Extract the (x, y) coordinate from the center of the cell holding the provided text.  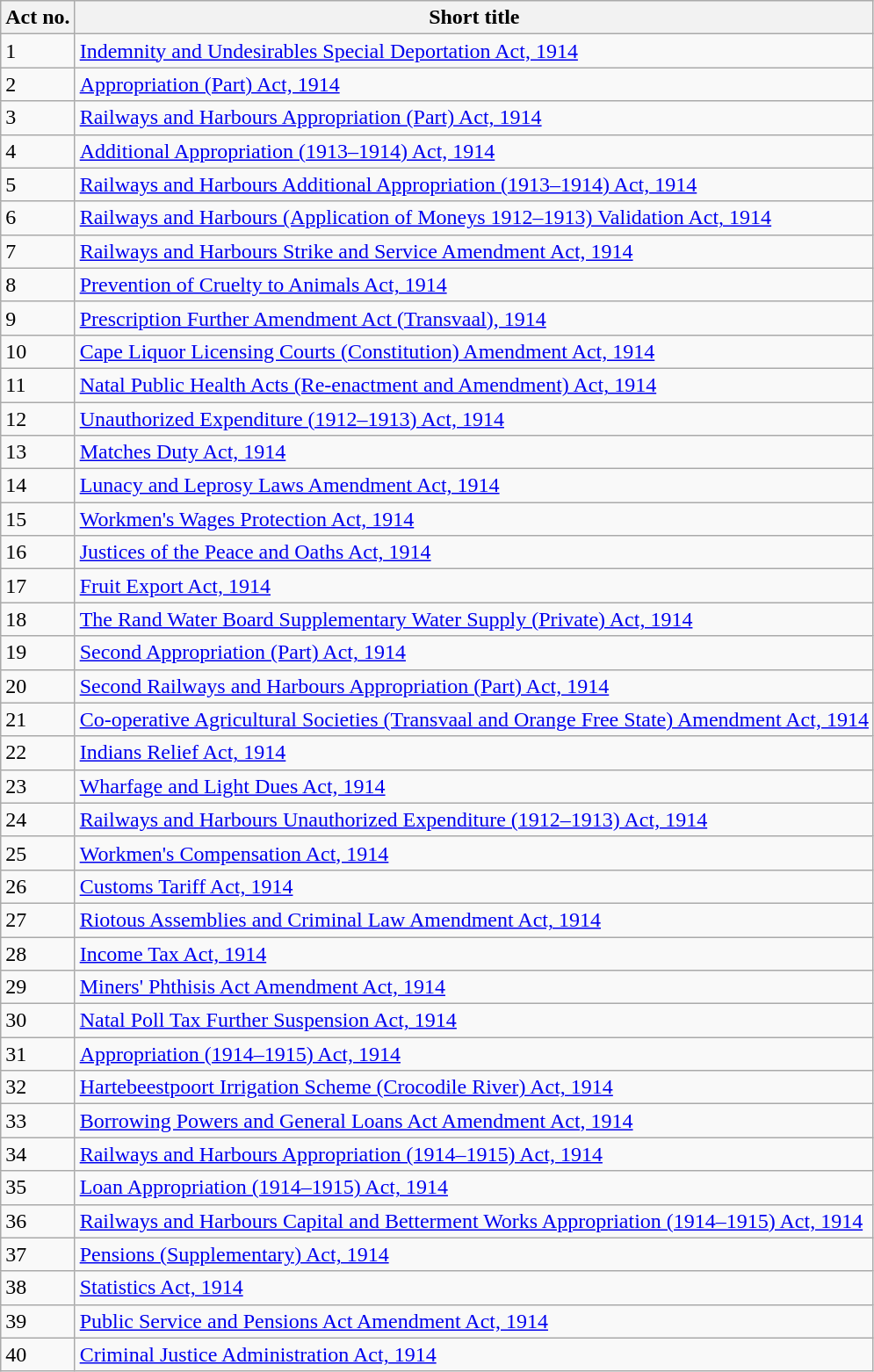
Unauthorized Expenditure (1912–1913) Act, 1914 (474, 419)
38 (38, 1288)
Railways and Harbours Additional Appropriation (1913–1914) Act, 1914 (474, 184)
25 (38, 853)
34 (38, 1154)
27 (38, 920)
Railways and Harbours Capital and Betterment Works Appropriation (1914–1915) Act, 1914 (474, 1221)
Natal Public Health Acts (Re-enactment and Amendment) Act, 1914 (474, 385)
Matches Duty Act, 1914 (474, 452)
Cape Liquor Licensing Courts (Constitution) Amendment Act, 1914 (474, 351)
15 (38, 519)
31 (38, 1054)
Second Railways and Harbours Appropriation (Part) Act, 1914 (474, 686)
Borrowing Powers and General Loans Act Amendment Act, 1914 (474, 1121)
39 (38, 1321)
Railways and Harbours Appropriation (Part) Act, 1914 (474, 118)
Hartebeestpoort Irrigation Scheme (Crocodile River) Act, 1914 (474, 1087)
24 (38, 820)
Customs Tariff Act, 1914 (474, 886)
Fruit Export Act, 1914 (474, 586)
Railways and Harbours (Application of Moneys 1912–1913) Validation Act, 1914 (474, 218)
6 (38, 218)
Criminal Justice Administration Act, 1914 (474, 1354)
Pensions (Supplementary) Act, 1914 (474, 1254)
13 (38, 452)
10 (38, 351)
Miners' Phthisis Act Amendment Act, 1914 (474, 987)
17 (38, 586)
20 (38, 686)
Appropriation (1914–1915) Act, 1914 (474, 1054)
Co-operative Agricultural Societies (Transvaal and Orange Free State) Amendment Act, 1914 (474, 719)
26 (38, 886)
Riotous Assemblies and Criminal Law Amendment Act, 1914 (474, 920)
Natal Poll Tax Further Suspension Act, 1914 (474, 1021)
36 (38, 1221)
Workmen's Wages Protection Act, 1914 (474, 519)
8 (38, 285)
7 (38, 251)
11 (38, 385)
Public Service and Pensions Act Amendment Act, 1914 (474, 1321)
9 (38, 318)
Railways and Harbours Strike and Service Amendment Act, 1914 (474, 251)
30 (38, 1021)
14 (38, 486)
Additional Appropriation (1913–1914) Act, 1914 (474, 151)
5 (38, 184)
Second Appropriation (Part) Act, 1914 (474, 653)
Loan Appropriation (1914–1915) Act, 1914 (474, 1188)
12 (38, 419)
Appropriation (Part) Act, 1914 (474, 84)
Act no. (38, 18)
4 (38, 151)
3 (38, 118)
23 (38, 786)
Lunacy and Leprosy Laws Amendment Act, 1914 (474, 486)
Statistics Act, 1914 (474, 1288)
2 (38, 84)
28 (38, 953)
Wharfage and Light Dues Act, 1914 (474, 786)
37 (38, 1254)
22 (38, 753)
Workmen's Compensation Act, 1914 (474, 853)
The Rand Water Board Supplementary Water Supply (Private) Act, 1914 (474, 619)
1 (38, 51)
Indians Relief Act, 1914 (474, 753)
21 (38, 719)
Short title (474, 18)
18 (38, 619)
35 (38, 1188)
Income Tax Act, 1914 (474, 953)
33 (38, 1121)
16 (38, 552)
32 (38, 1087)
19 (38, 653)
Indemnity and Undesirables Special Deportation Act, 1914 (474, 51)
Prescription Further Amendment Act (Transvaal), 1914 (474, 318)
40 (38, 1354)
Justices of the Peace and Oaths Act, 1914 (474, 552)
Railways and Harbours Appropriation (1914–1915) Act, 1914 (474, 1154)
Railways and Harbours Unauthorized Expenditure (1912–1913) Act, 1914 (474, 820)
Prevention of Cruelty to Animals Act, 1914 (474, 285)
29 (38, 987)
